Return (X, Y) of the center of cell containing provided text 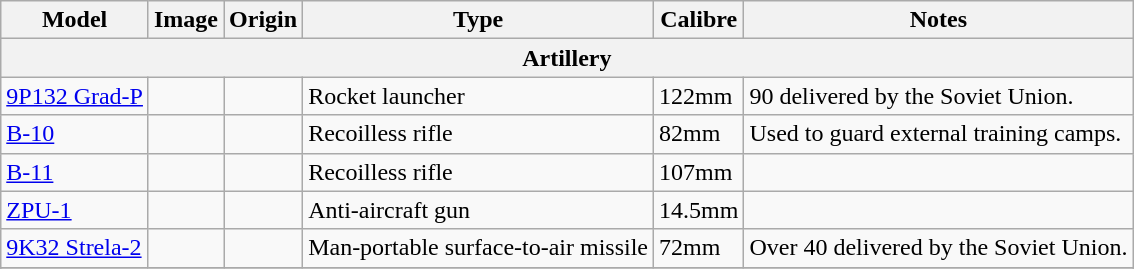
B-11 (75, 172)
90 delivered by the Soviet Union. (938, 96)
Over 40 delivered by the Soviet Union. (938, 248)
Model (75, 20)
107mm (699, 172)
ZPU-1 (75, 210)
Image (186, 20)
Rocket launcher (478, 96)
122mm (699, 96)
B-10 (75, 134)
9K32 Strela-2 (75, 248)
Used to guard external training camps. (938, 134)
Type (478, 20)
82mm (699, 134)
Artillery (567, 58)
14.5mm (699, 210)
Man-portable surface-to-air missile (478, 248)
Anti-aircraft gun (478, 210)
72mm (699, 248)
9P132 Grad-P (75, 96)
Calibre (699, 20)
Notes (938, 20)
Origin (264, 20)
